Output the (x, y) coordinate of the center of the cell containing the given text.  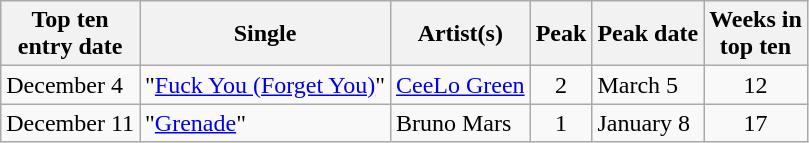
January 8 (648, 123)
1 (561, 123)
12 (756, 85)
December 4 (70, 85)
Single (266, 34)
Peak date (648, 34)
March 5 (648, 85)
"Fuck You (Forget You)" (266, 85)
17 (756, 123)
Bruno Mars (460, 123)
Artist(s) (460, 34)
Weeks intop ten (756, 34)
Top tenentry date (70, 34)
CeeLo Green (460, 85)
2 (561, 85)
"Grenade" (266, 123)
Peak (561, 34)
December 11 (70, 123)
